Return the [x, y] coordinate for the center point of the cell that contains the specified text.  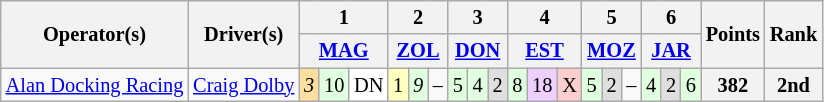
Rank [794, 34]
382 [733, 85]
Operator(s) [94, 34]
Craig Dolby [244, 85]
Points [733, 34]
Driver(s) [244, 34]
10 [334, 85]
18 [542, 85]
ZOL [418, 51]
DON [478, 51]
8 [517, 85]
JAR [671, 51]
Alan Docking Racing [94, 85]
9 [418, 85]
X [569, 85]
MAG [344, 51]
2nd [794, 85]
EST [544, 51]
MOZ [612, 51]
DN [368, 85]
